Extract the [x, y] coordinate from the center of the cell holding the provided text.  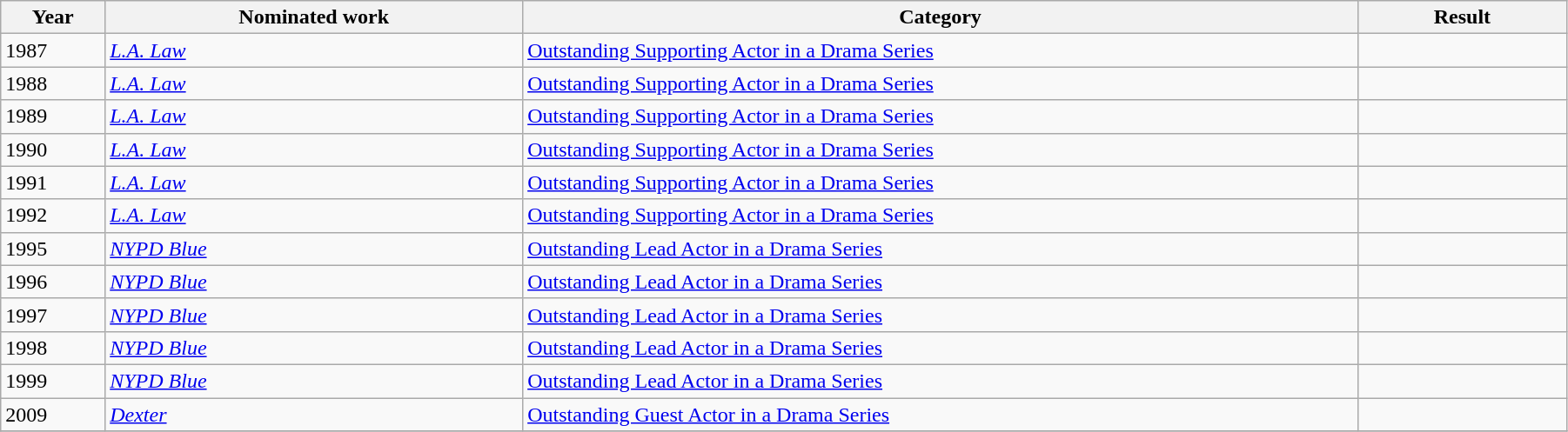
Year [53, 17]
Category [941, 17]
1988 [53, 83]
1992 [53, 216]
1995 [53, 249]
Dexter [314, 415]
1990 [53, 150]
Outstanding Guest Actor in a Drama Series [941, 415]
1987 [53, 50]
1997 [53, 315]
Result [1462, 17]
1991 [53, 183]
1996 [53, 282]
1989 [53, 116]
Nominated work [314, 17]
2009 [53, 415]
1999 [53, 381]
1998 [53, 348]
